Determine the (x, y) coordinate at the center of the cell enclosing the given text.  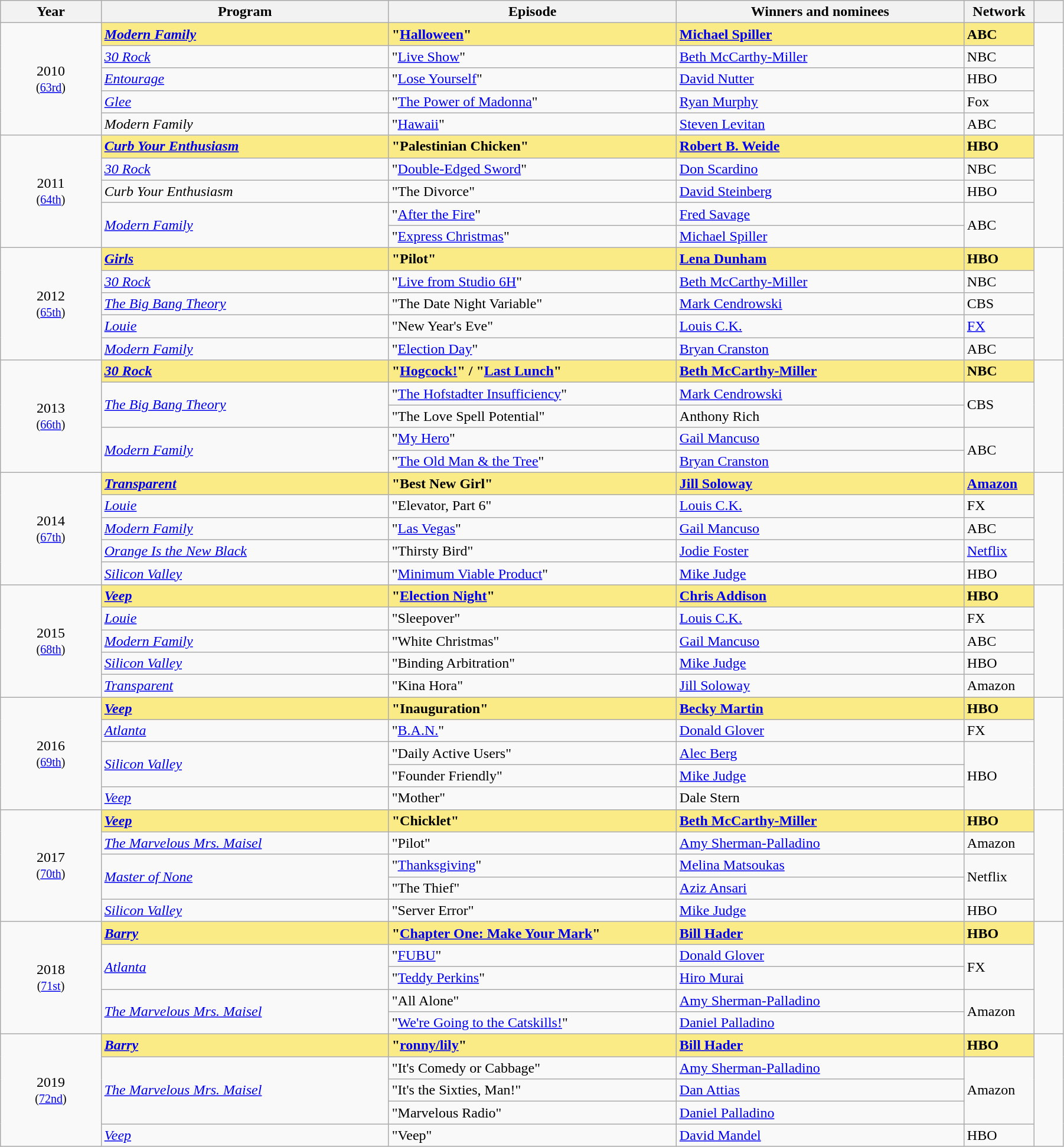
"The Love Spell Potential" (533, 416)
Glee (244, 102)
"All Alone" (533, 1001)
"My Hero" (533, 439)
"Thanksgiving" (533, 865)
"After the Fire" (533, 214)
"The Date Night Variable" (533, 304)
"White Christmas" (533, 641)
"It's Comedy or Cabbage" (533, 1068)
Lena Dunham (820, 259)
2019(72nd) (51, 1090)
Program (244, 12)
Melina Matsoukas (820, 865)
"Minimum Viable Product" (533, 573)
"Sleepover" (533, 618)
"Marvelous Radio" (533, 1113)
Network (999, 12)
"The Thief" (533, 888)
"Palestinian Chicken" (533, 146)
Aziz Ansari (820, 888)
"Founder Friendly" (533, 776)
Orange Is the New Black (244, 551)
"Inauguration" (533, 708)
"Election Day" (533, 349)
Ryan Murphy (820, 102)
David Nutter (820, 79)
"FUBU" (533, 955)
"Election Night" (533, 596)
Jodie Foster (820, 551)
"Halloween" (533, 34)
Episode (533, 12)
Girls (244, 259)
"Daily Active Users" (533, 753)
David Steinberg (820, 191)
"The Divorce" (533, 191)
Fred Savage (820, 214)
Robert B. Weide (820, 146)
"Live Show" (533, 57)
"Server Error" (533, 910)
2011(64th) (51, 191)
"Thirsty Bird" (533, 551)
Winners and nominees (820, 12)
"We're Going to the Catskills!" (533, 1023)
2010(63rd) (51, 79)
Alec Berg (820, 753)
"Veep" (533, 1135)
"Elevator, Part 6" (533, 506)
2015(68th) (51, 641)
Steven Levitan (820, 124)
"Kina Hora" (533, 686)
"New Year's Eve" (533, 326)
"Binding Arbitration" (533, 664)
"Hawaii" (533, 124)
"The Old Man & the Tree" (533, 461)
"The Power of Madonna" (533, 102)
"B.A.N." (533, 731)
2012(65th) (51, 303)
"Teddy Perkins" (533, 978)
"Chapter One: Make Your Mark" (533, 933)
2017(70th) (51, 865)
"Las Vegas" (533, 528)
"ronny/lily" (533, 1045)
Anthony Rich (820, 416)
Entourage (244, 79)
"Live from Studio 6H" (533, 282)
2018(71st) (51, 978)
"The Hofstadter Insufficiency" (533, 394)
"Express Christmas" (533, 236)
Year (51, 12)
"Double-Edged Sword" (533, 169)
"Chicklet" (533, 821)
"Hogcock!" / "Last Lunch" (533, 371)
Don Scardino (820, 169)
2016(69th) (51, 753)
"Best New Girl" (533, 483)
2013(66th) (51, 416)
Fox (999, 102)
"Lose Yourself" (533, 79)
2014(67th) (51, 528)
"It's the Sixties, Man!" (533, 1090)
Dale Stern (820, 798)
Master of None (244, 877)
"Mother" (533, 798)
Dan Attias (820, 1090)
Hiro Murai (820, 978)
Chris Addison (820, 596)
Becky Martin (820, 708)
David Mandel (820, 1135)
